Capture the cell that displays the provided text and extract its [x, y] central coordinate. 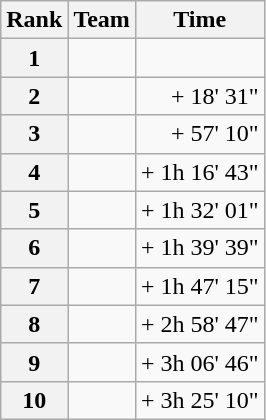
Rank [34, 20]
+ 3h 06' 46" [200, 362]
+ 1h 32' 01" [200, 210]
+ 1h 39' 39" [200, 248]
+ 1h 16' 43" [200, 172]
+ 2h 58' 47" [200, 324]
1 [34, 58]
+ 3h 25' 10" [200, 400]
3 [34, 134]
+ 18' 31" [200, 96]
10 [34, 400]
Team [102, 20]
6 [34, 248]
+ 1h 47' 15" [200, 286]
9 [34, 362]
4 [34, 172]
+ 57' 10" [200, 134]
5 [34, 210]
Time [200, 20]
7 [34, 286]
8 [34, 324]
2 [34, 96]
